Return the (X, Y) coordinate for the center point of the cell that contains the specified text.  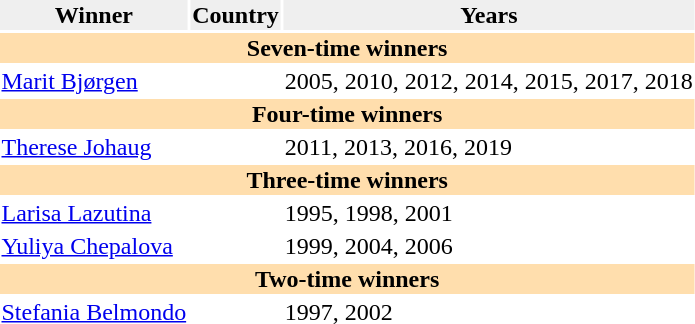
Three-time winners (347, 180)
2005, 2010, 2012, 2014, 2015, 2017, 2018 (488, 81)
1995, 1998, 2001 (488, 213)
Four-time winners (347, 114)
Country (236, 15)
Seven-time winners (347, 48)
Winner (94, 15)
Two-time winners (347, 279)
1999, 2004, 2006 (488, 246)
2011, 2013, 2016, 2019 (488, 147)
Marit Bjørgen (94, 81)
Years (488, 15)
Therese Johaug (94, 147)
Larisa Lazutina (94, 213)
Yuliya Chepalova (94, 246)
